Determine the [x, y] coordinate at the center of the cell enclosing the given text.  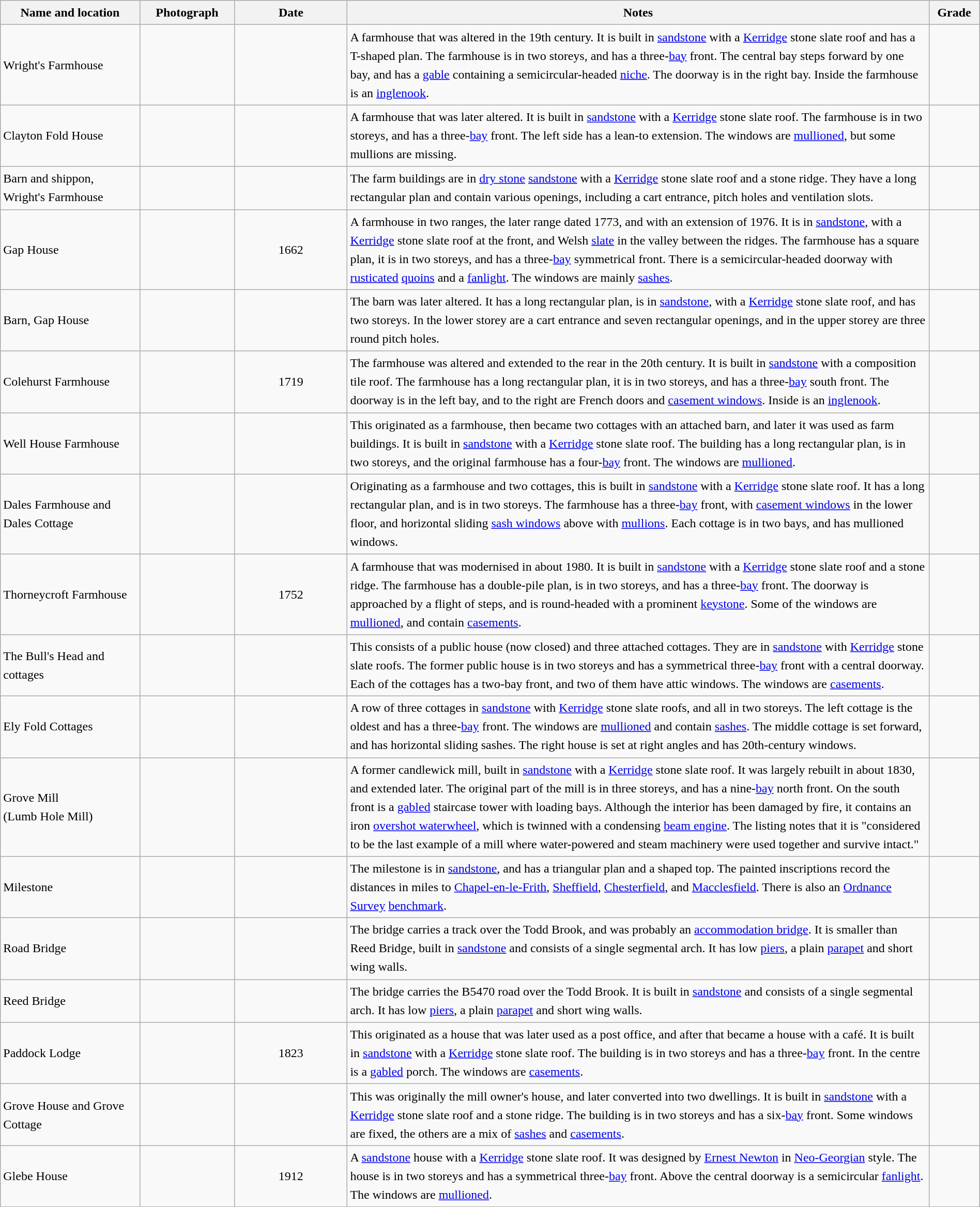
Dales Farmhouse and Dales Cottage [70, 514]
1719 [291, 381]
1823 [291, 1053]
Wright's Farmhouse [70, 65]
Clayton Fold House [70, 135]
Gap House [70, 249]
Paddock Lodge [70, 1053]
Thorneycroft Farmhouse [70, 594]
Barn, Gap House [70, 320]
1662 [291, 249]
Road Bridge [70, 949]
Reed Bridge [70, 1001]
Grove House and Grove Cottage [70, 1114]
Barn and shippon,Wright's Farmhouse [70, 188]
Colehurst Farmhouse [70, 381]
The Bull's Head and cottages [70, 665]
Photograph [187, 12]
Glebe House [70, 1177]
Name and location [70, 12]
Grade [954, 12]
Grove Mill(Lumb Hole Mill) [70, 807]
Date [291, 12]
Well House Farmhouse [70, 444]
Notes [638, 12]
Ely Fold Cottages [70, 727]
1752 [291, 594]
Milestone [70, 887]
1912 [291, 1177]
